Identify which cell holds the provided text, then report its (X, Y) central coordinate. 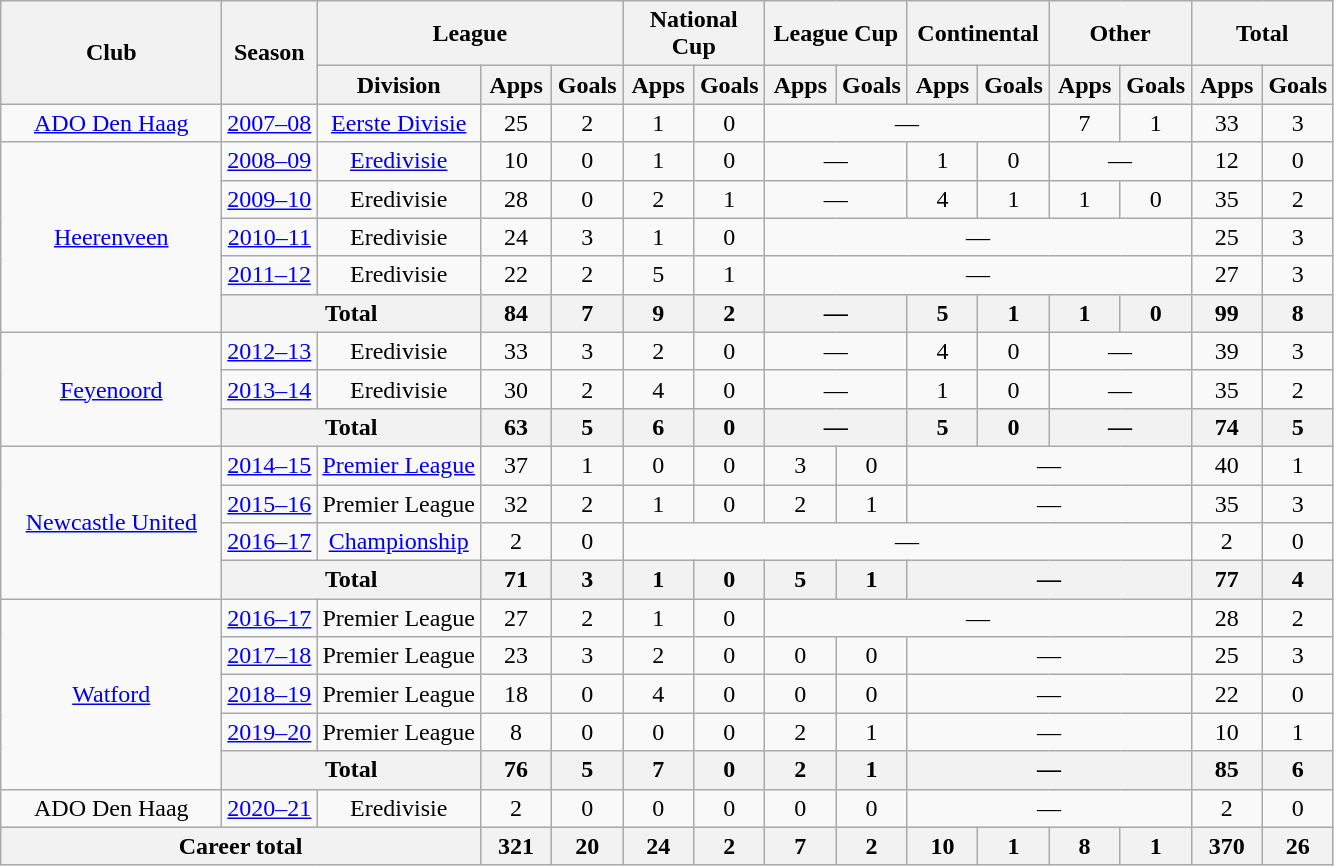
2008–09 (270, 161)
2011–12 (270, 275)
2012–13 (270, 351)
National Cup (694, 34)
2020–21 (270, 808)
99 (1226, 313)
Feyenoord (112, 389)
Watford (112, 694)
Club (112, 52)
32 (516, 503)
85 (1226, 770)
Championship (399, 542)
23 (516, 656)
9 (658, 313)
2015–16 (270, 503)
30 (516, 389)
71 (516, 580)
18 (516, 694)
84 (516, 313)
2007–08 (270, 123)
2010–11 (270, 237)
321 (516, 846)
2018–19 (270, 694)
League (470, 34)
2019–20 (270, 732)
Heerenveen (112, 237)
Division (399, 85)
Newcastle United (112, 522)
20 (588, 846)
Other (1120, 34)
63 (516, 427)
12 (1226, 161)
Continental (978, 34)
2017–18 (270, 656)
39 (1226, 351)
League Cup (836, 34)
77 (1226, 580)
Season (270, 52)
2013–14 (270, 389)
40 (1226, 465)
2014–15 (270, 465)
370 (1226, 846)
Eerste Divisie (399, 123)
74 (1226, 427)
Career total (241, 846)
37 (516, 465)
26 (1298, 846)
76 (516, 770)
2009–10 (270, 199)
